Scan for the cell matching the given text and deliver its [X, Y] coordinate at center. 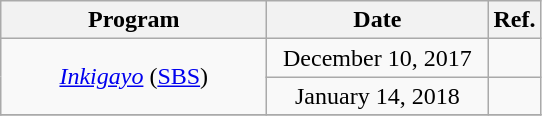
Inkigayo (SBS) [134, 77]
Ref. [514, 20]
January 14, 2018 [378, 96]
Date [378, 20]
Program [134, 20]
December 10, 2017 [378, 58]
